Return the [X, Y] coordinate for the center point of the cell that contains the specified text.  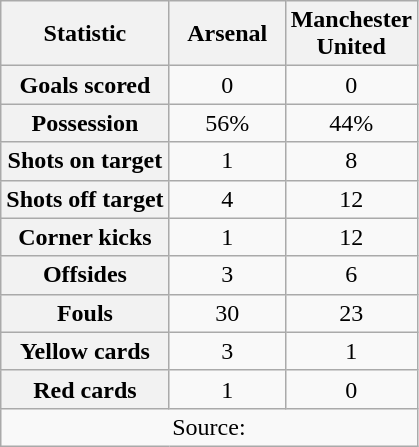
Offsides [85, 275]
23 [351, 313]
Fouls [85, 313]
Yellow cards [85, 351]
Corner kicks [85, 237]
Shots off target [85, 199]
Possession [85, 123]
6 [351, 275]
30 [227, 313]
Red cards [85, 389]
Statistic [85, 34]
Arsenal [227, 34]
56% [227, 123]
Manchester United [351, 34]
Goals scored [85, 85]
4 [227, 199]
44% [351, 123]
8 [351, 161]
Source: [209, 427]
Shots on target [85, 161]
